Determine the [X, Y] coordinate at the center of the cell enclosing the given text.  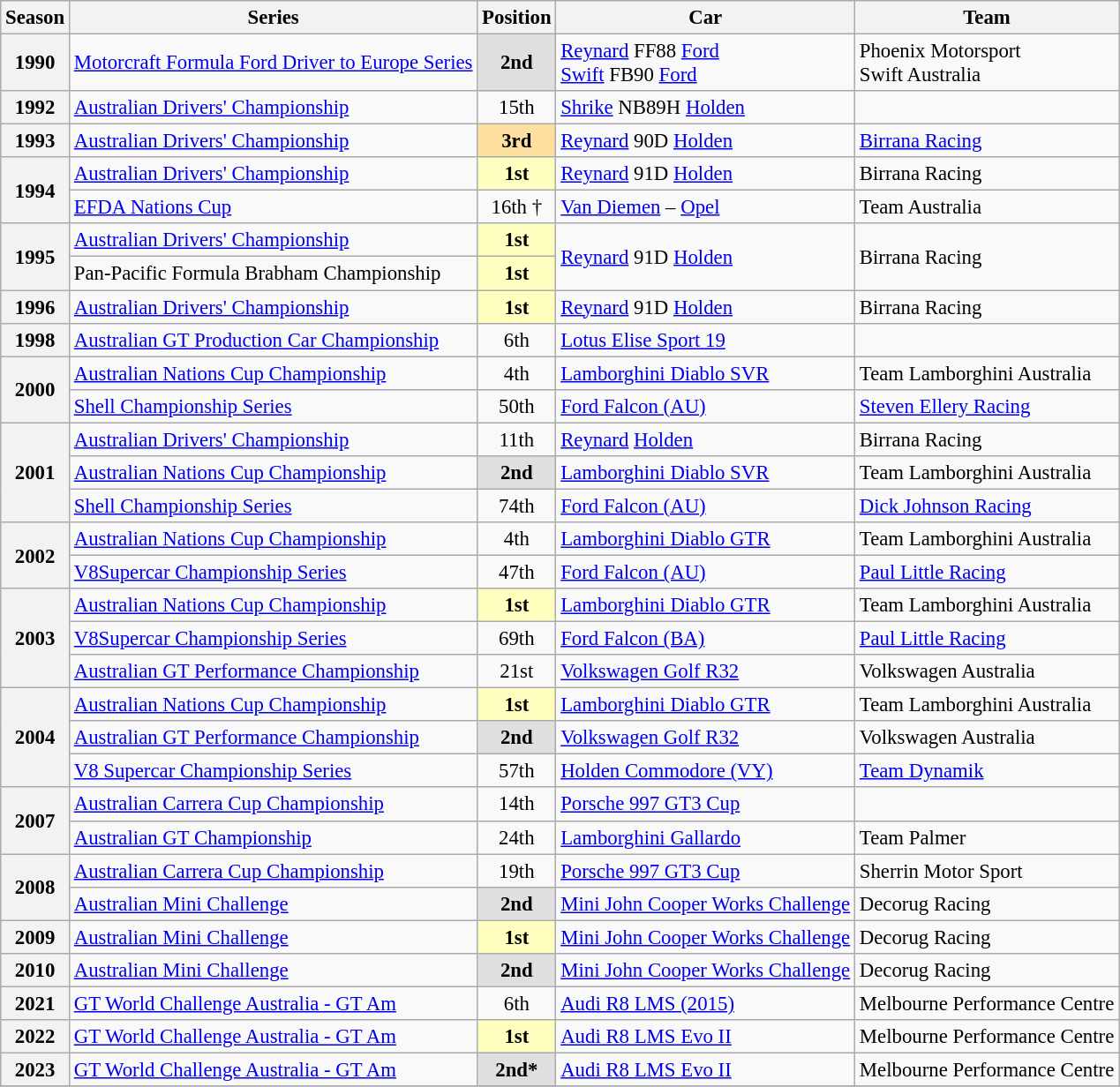
21st [517, 671]
Team Dynamik [987, 771]
Reynard FF88 Ford Swift FB90 Ford [706, 64]
Team Australia [987, 207]
Car [706, 18]
19th [517, 871]
Phoenix MotorsportSwift Australia [987, 64]
1996 [35, 307]
Team Palmer [987, 837]
Position [517, 18]
Holden Commodore (VY) [706, 771]
Australian GT Production Car Championship [273, 340]
2000 [35, 390]
2002 [35, 556]
2010 [35, 971]
1992 [35, 108]
1990 [35, 64]
1993 [35, 141]
24th [517, 837]
57th [517, 771]
2007 [35, 821]
3rd [517, 141]
74th [517, 506]
Reynard 90D Holden [706, 141]
Sherrin Motor Sport [987, 871]
1998 [35, 340]
2001 [35, 473]
Motorcraft Formula Ford Driver to Europe Series [273, 64]
11th [517, 439]
Audi R8 LMS (2015) [706, 1003]
Season [35, 18]
Dick Johnson Racing [987, 506]
2008 [35, 888]
1995 [35, 258]
47th [517, 572]
Shrike NB89H Holden [706, 108]
2022 [35, 1037]
Australian GT Championship [273, 837]
2nd* [517, 1069]
Van Diemen – Opel [706, 207]
EFDA Nations Cup [273, 207]
16th † [517, 207]
Team [987, 18]
Steven Ellery Racing [987, 406]
2023 [35, 1069]
Ford Falcon (BA) [706, 639]
1994 [35, 191]
2004 [35, 738]
Lamborghini Gallardo [706, 837]
50th [517, 406]
14th [517, 805]
15th [517, 108]
2021 [35, 1003]
Pan-Pacific Formula Brabham Championship [273, 274]
Reynard Holden [706, 439]
Series [273, 18]
Lotus Elise Sport 19 [706, 340]
2009 [35, 937]
2003 [35, 639]
69th [517, 639]
V8 Supercar Championship Series [273, 771]
